Scan for the cell matching the given text and deliver its (X, Y) coordinate at center. 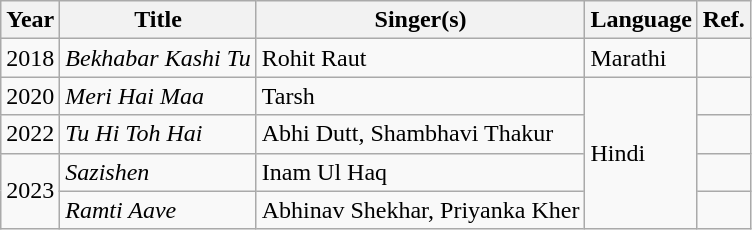
Abhi Dutt, Shambhavi Thakur (420, 134)
Sazishen (158, 172)
2018 (30, 58)
2022 (30, 134)
Abhinav Shekhar, Priyanka Kher (420, 210)
Title (158, 20)
Tarsh (420, 96)
Inam Ul Haq (420, 172)
Singer(s) (420, 20)
Bekhabar Kashi Tu (158, 58)
Year (30, 20)
Tu Hi Toh Hai (158, 134)
2023 (30, 191)
Ref. (724, 20)
Rohit Raut (420, 58)
Ramti Aave (158, 210)
Marathi (641, 58)
2020 (30, 96)
Meri Hai Maa (158, 96)
Hindi (641, 153)
Language (641, 20)
